Determine the [x, y] coordinate at the center of the cell enclosing the given text.  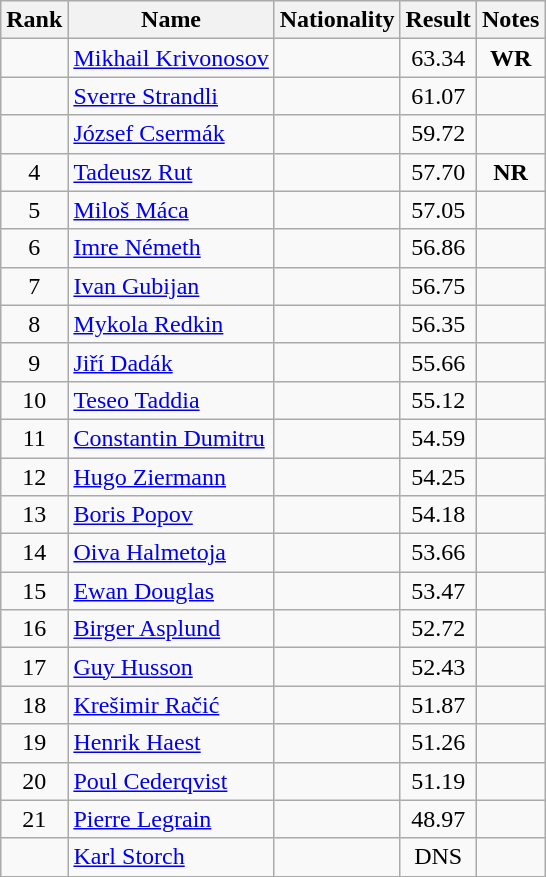
Mykola Redkin [171, 324]
19 [34, 743]
54.25 [438, 477]
48.97 [438, 819]
Mikhail Krivonosov [171, 58]
Rank [34, 20]
56.86 [438, 248]
54.59 [438, 438]
Birger Asplund [171, 629]
12 [34, 477]
Ewan Douglas [171, 591]
63.34 [438, 58]
Constantin Dumitru [171, 438]
16 [34, 629]
Nationality [337, 20]
Guy Husson [171, 667]
55.66 [438, 362]
Sverre Strandli [171, 96]
DNS [438, 857]
51.26 [438, 743]
Notes [510, 20]
5 [34, 210]
11 [34, 438]
WR [510, 58]
NR [510, 172]
Hugo Ziermann [171, 477]
15 [34, 591]
52.43 [438, 667]
51.19 [438, 781]
56.75 [438, 286]
Miloš Máca [171, 210]
Pierre Legrain [171, 819]
8 [34, 324]
Boris Popov [171, 515]
21 [34, 819]
Result [438, 20]
14 [34, 553]
9 [34, 362]
József Csermák [171, 134]
53.47 [438, 591]
57.70 [438, 172]
13 [34, 515]
51.87 [438, 705]
52.72 [438, 629]
57.05 [438, 210]
Jiří Dadák [171, 362]
6 [34, 248]
18 [34, 705]
Karl Storch [171, 857]
20 [34, 781]
7 [34, 286]
Henrik Haest [171, 743]
56.35 [438, 324]
Name [171, 20]
59.72 [438, 134]
Imre Németh [171, 248]
Tadeusz Rut [171, 172]
Oiva Halmetoja [171, 553]
54.18 [438, 515]
Ivan Gubijan [171, 286]
Poul Cederqvist [171, 781]
61.07 [438, 96]
Teseo Taddia [171, 400]
55.12 [438, 400]
17 [34, 667]
10 [34, 400]
Krešimir Račić [171, 705]
4 [34, 172]
53.66 [438, 553]
